Locate the cell with the specified text and output its [X, Y] center coordinate. 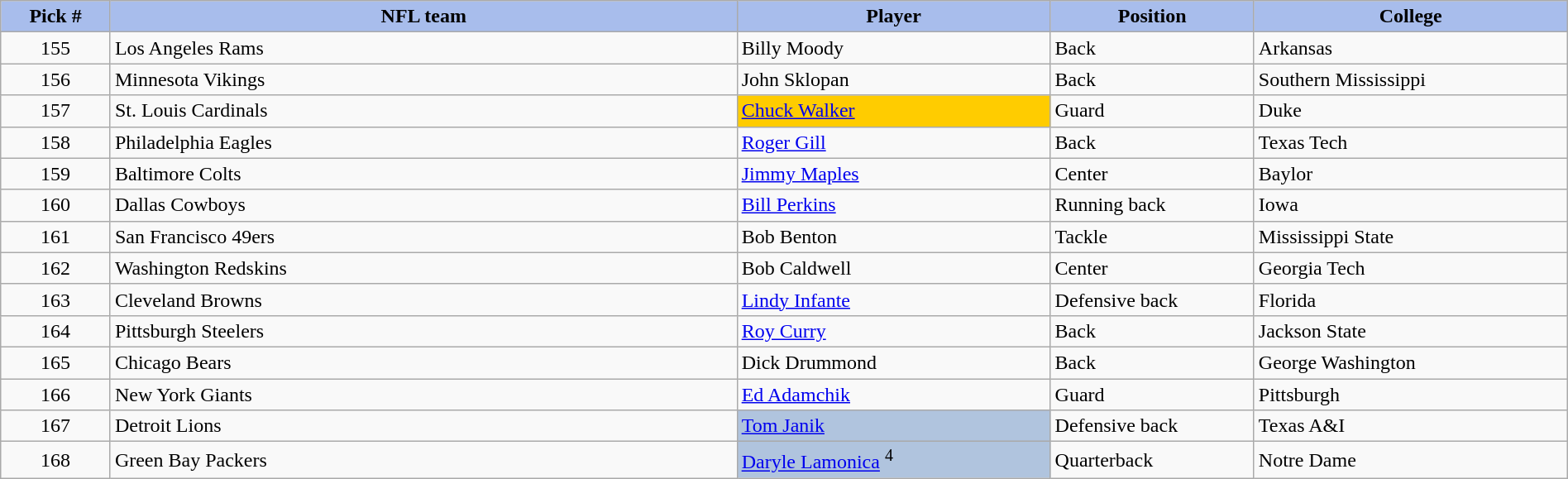
Bill Perkins [893, 205]
Southern Mississippi [1411, 79]
St. Louis Cardinals [423, 111]
John Sklopan [893, 79]
Quarterback [1152, 460]
164 [56, 331]
160 [56, 205]
163 [56, 299]
Player [893, 17]
Arkansas [1411, 48]
Mississippi State [1411, 237]
Pick # [56, 17]
Bob Benton [893, 237]
Dick Drummond [893, 362]
156 [56, 79]
Roy Curry [893, 331]
College [1411, 17]
Ed Adamchik [893, 395]
Roger Gill [893, 142]
155 [56, 48]
Florida [1411, 299]
Georgia Tech [1411, 268]
166 [56, 395]
Green Bay Packers [423, 460]
Jimmy Maples [893, 174]
Minnesota Vikings [423, 79]
Notre Dame [1411, 460]
NFL team [423, 17]
Baylor [1411, 174]
168 [56, 460]
Los Angeles Rams [423, 48]
Texas A&I [1411, 426]
Chicago Bears [423, 362]
Pittsburgh Steelers [423, 331]
167 [56, 426]
Billy Moody [893, 48]
Duke [1411, 111]
Washington Redskins [423, 268]
Pittsburgh [1411, 395]
Running back [1152, 205]
Dallas Cowboys [423, 205]
Texas Tech [1411, 142]
San Francisco 49ers [423, 237]
159 [56, 174]
157 [56, 111]
Tackle [1152, 237]
Lindy Infante [893, 299]
Chuck Walker [893, 111]
165 [56, 362]
Philadelphia Eagles [423, 142]
Detroit Lions [423, 426]
New York Giants [423, 395]
162 [56, 268]
Position [1152, 17]
Bob Caldwell [893, 268]
Daryle Lamonica 4 [893, 460]
Jackson State [1411, 331]
Iowa [1411, 205]
Tom Janik [893, 426]
George Washington [1411, 362]
158 [56, 142]
161 [56, 237]
Cleveland Browns [423, 299]
Baltimore Colts [423, 174]
